Locate the cell with the specified text and output its [X, Y] center coordinate. 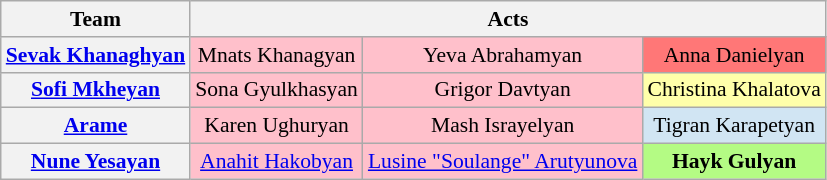
Nune Yesayan [96, 162]
Sona Gyulkhasyan [276, 90]
Team [96, 19]
Mash Israyelyan [503, 126]
Lusine "Soulange" Arutyunova [503, 162]
Tigran Karapetyan [734, 126]
Acts [508, 19]
Christina Khalatova [734, 90]
Karen Ughuryan [276, 126]
Grigor Davtyan [503, 90]
Yeva Abrahamyan [503, 55]
Sevak Khanaghyan [96, 55]
Mnats Khanagyan [276, 55]
Arame [96, 126]
Sofi Mkheyan [96, 90]
Anna Danielyan [734, 55]
Anahit Hakobyan [276, 162]
Hayk Gulyan [734, 162]
